For the text-containing cell, return its midpoint in [x, y] coordinate format. 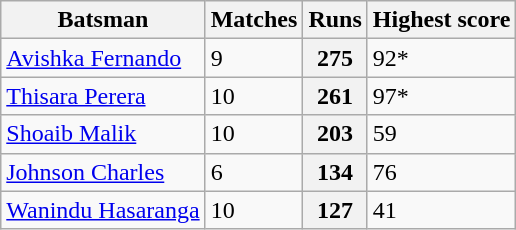
92* [442, 58]
261 [335, 96]
Thisara Perera [103, 96]
9 [254, 58]
Batsman [103, 20]
59 [442, 134]
Avishka Fernando [103, 58]
Shoaib Malik [103, 134]
203 [335, 134]
127 [335, 210]
76 [442, 172]
134 [335, 172]
41 [442, 210]
97* [442, 96]
Wanindu Hasaranga [103, 210]
6 [254, 172]
275 [335, 58]
Runs [335, 20]
Highest score [442, 20]
Matches [254, 20]
Johnson Charles [103, 172]
